Find where the given text appears and provide that cell's center as (X, Y) coordinate. 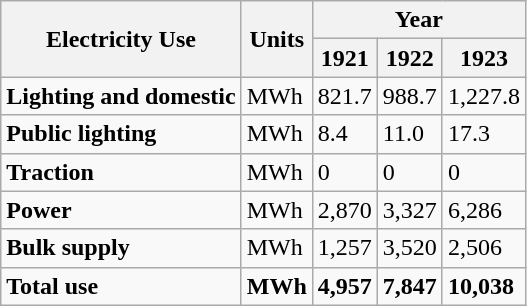
2,506 (484, 248)
1923 (484, 58)
Public lighting (121, 134)
17.3 (484, 134)
1921 (344, 58)
7,847 (410, 286)
3,327 (410, 210)
Power (121, 210)
821.7 (344, 96)
11.0 (410, 134)
Bulk supply (121, 248)
Year (418, 20)
1,227.8 (484, 96)
Traction (121, 172)
Total use (121, 286)
6,286 (484, 210)
10,038 (484, 286)
4,957 (344, 286)
1,257 (344, 248)
8.4 (344, 134)
1922 (410, 58)
Units (276, 39)
2,870 (344, 210)
3,520 (410, 248)
Lighting and domestic (121, 96)
Electricity Use (121, 39)
988.7 (410, 96)
